Output the (x, y) coordinate of the center of the cell containing the given text.  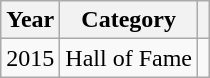
Category (129, 20)
Hall of Fame (129, 58)
Year (30, 20)
2015 (30, 58)
